Extract the [X, Y] coordinate from the center of the cell holding the provided text.  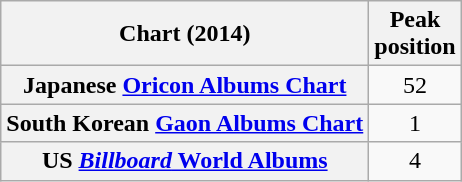
US Billboard World Albums [185, 161]
Peakposition [415, 34]
Japanese Oricon Albums Chart [185, 85]
1 [415, 123]
4 [415, 161]
52 [415, 85]
South Korean Gaon Albums Chart [185, 123]
Chart (2014) [185, 34]
